For the text-containing cell, return its midpoint in (x, y) coordinate format. 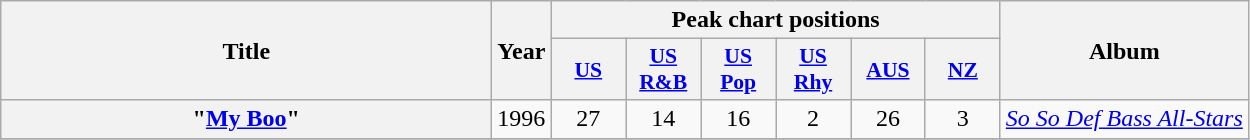
3 (962, 119)
US (588, 70)
1996 (522, 119)
NZ (962, 70)
16 (738, 119)
2 (814, 119)
AUS (888, 70)
26 (888, 119)
27 (588, 119)
USPop (738, 70)
"My Boo" (246, 119)
USR&B (664, 70)
Peak chart positions (776, 20)
14 (664, 119)
Year (522, 50)
So So Def Bass All-Stars (1124, 119)
Album (1124, 50)
Title (246, 50)
USRhy (814, 70)
